Pinpoint the cell where the given text exists, returning its [x, y] midpoint coordinate. 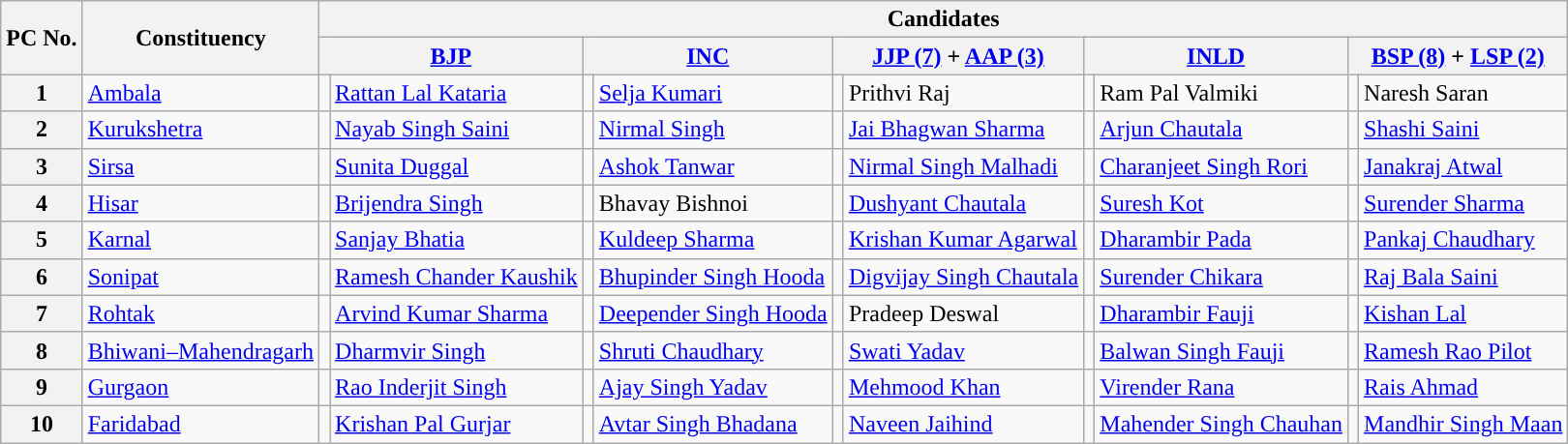
7 [42, 313]
Pankaj Chaudhary [1463, 240]
Hisar [200, 203]
Balwan Singh Fauji [1221, 350]
PC No. [42, 38]
BSP (8) + LSP (2) [1458, 56]
Avtar Singh Bhadana [712, 424]
1 [42, 93]
Shashi Saini [1463, 130]
Nirmal Singh [712, 130]
Nayab Singh Saini [457, 130]
4 [42, 203]
Virender Rana [1221, 387]
Jai Bhagwan Sharma [963, 130]
8 [42, 350]
Ambala [200, 93]
Dushyant Chautala [963, 203]
Ramesh Chander Kaushik [457, 277]
Surender Chikara [1221, 277]
Prithvi Raj [963, 93]
Charanjeet Singh Rori [1221, 166]
Kurukshetra [200, 130]
Ajay Singh Yadav [712, 387]
Candidates [943, 19]
10 [42, 424]
Bhupinder Singh Hooda [712, 277]
9 [42, 387]
6 [42, 277]
Ramesh Rao Pilot [1463, 350]
Faridabad [200, 424]
Ram Pal Valmiki [1221, 93]
Krishan Pal Gurjar [457, 424]
Constituency [200, 38]
Pradeep Deswal [963, 313]
Rattan Lal Kataria [457, 93]
2 [42, 130]
Bhiwani–Mahendragarh [200, 350]
Brijendra Singh [457, 203]
Dharambir Pada [1221, 240]
Arjun Chautala [1221, 130]
Janakraj Atwal [1463, 166]
Rohtak [200, 313]
Kuldeep Sharma [712, 240]
Swati Yadav [963, 350]
Gurgaon [200, 387]
INLD [1216, 56]
Selja Kumari [712, 93]
Shruti Chaudhary [712, 350]
Naveen Jaihind [963, 424]
3 [42, 166]
Bhavay Bishnoi [712, 203]
Sonipat [200, 277]
JJP (7) + AAP (3) [958, 56]
INC [708, 56]
Krishan Kumar Agarwal [963, 240]
Nirmal Singh Malhadi [963, 166]
Mehmood Khan [963, 387]
Naresh Saran [1463, 93]
Rao Inderjit Singh [457, 387]
5 [42, 240]
Mahender Singh Chauhan [1221, 424]
Dharmvir Singh [457, 350]
Ashok Tanwar [712, 166]
Mandhir Singh Maan [1463, 424]
Dharambir Fauji [1221, 313]
Raj Bala Saini [1463, 277]
Sunita Duggal [457, 166]
Surender Sharma [1463, 203]
BJP [451, 56]
Kishan Lal [1463, 313]
Karnal [200, 240]
Arvind Kumar Sharma [457, 313]
Sanjay Bhatia [457, 240]
Rais Ahmad [1463, 387]
Digvijay Singh Chautala [963, 277]
Deepender Singh Hooda [712, 313]
Suresh Kot [1221, 203]
Sirsa [200, 166]
